Provide the (x, y) coordinate of the cell's center where the given text is located.  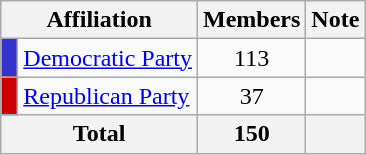
150 (251, 134)
Members (251, 20)
Affiliation (100, 20)
37 (251, 96)
Democratic Party (108, 58)
113 (251, 58)
Note (336, 20)
Total (100, 134)
Republican Party (108, 96)
